Pinpoint the cell where the given text exists, returning its [X, Y] midpoint coordinate. 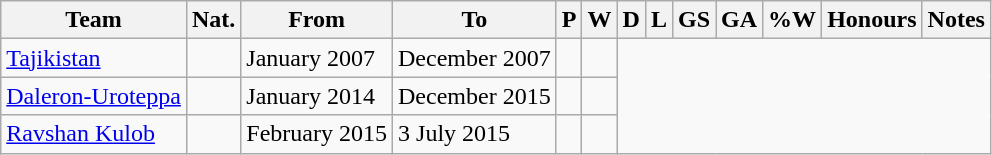
Team [94, 20]
D [631, 20]
From [317, 20]
Daleron-Uroteppa [94, 96]
P [569, 20]
Nat. [213, 20]
3 July 2015 [475, 134]
L [658, 20]
January 2014 [317, 96]
GS [694, 20]
Honours [872, 20]
January 2007 [317, 58]
December 2007 [475, 58]
GA [740, 20]
Notes [956, 20]
W [600, 20]
Ravshan Kulob [94, 134]
To [475, 20]
%W [792, 20]
December 2015 [475, 96]
February 2015 [317, 134]
Tajikistan [94, 58]
